Output the [X, Y] coordinate of the center of the cell containing the given text.  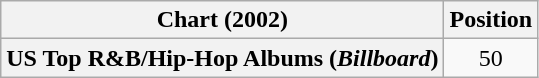
Chart (2002) [222, 20]
US Top R&B/Hip-Hop Albums (Billboard) [222, 58]
Position [491, 20]
50 [491, 58]
